Locate the cell with the specified text and output its [x, y] center coordinate. 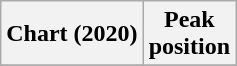
Peakposition [189, 34]
Chart (2020) [72, 34]
